Determine the (x, y) coordinate at the center of the cell enclosing the given text.  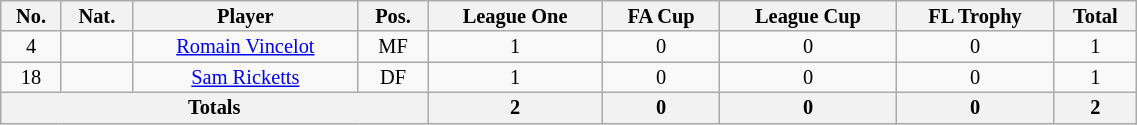
DF (392, 78)
Player (245, 16)
Sam Ricketts (245, 78)
18 (32, 78)
Total (1096, 16)
League Cup (808, 16)
Totals (214, 108)
No. (32, 16)
League One (516, 16)
Pos. (392, 16)
4 (32, 46)
Nat. (96, 16)
FL Trophy (975, 16)
FA Cup (662, 16)
MF (392, 46)
Romain Vincelot (245, 46)
